Extract the (X, Y) coordinate from the center of the cell holding the provided text.  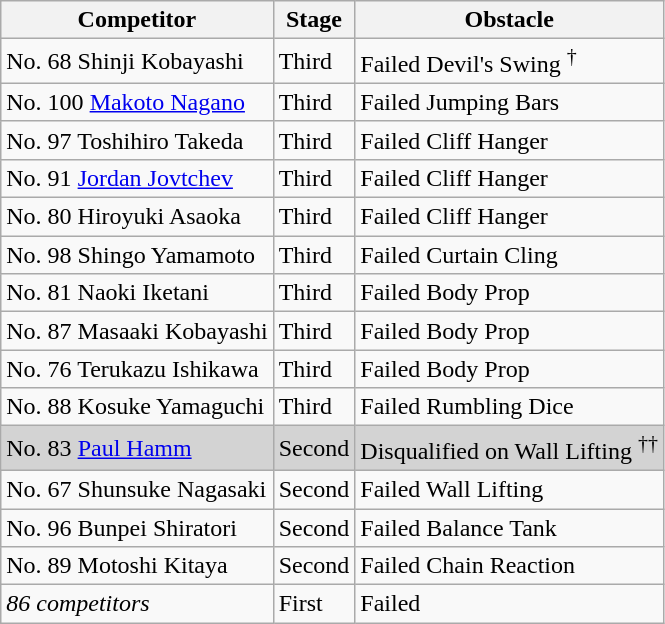
No. 80 Hiroyuki Asaoka (137, 217)
No. 88 Kosuke Yamaguchi (137, 407)
No. 98 Shingo Yamamoto (137, 255)
No. 91 Jordan Jovtchev (137, 178)
Competitor (137, 20)
Failed Rumbling Dice (510, 407)
No. 96 Bunpei Shiratori (137, 528)
Failed Devil's Swing † (510, 62)
First (314, 604)
No. 81 Naoki Iketani (137, 293)
Disqualified on Wall Lifting †† (510, 448)
Failed (510, 604)
No. 83 Paul Hamm (137, 448)
No. 100 Makoto Nagano (137, 102)
86 competitors (137, 604)
Failed Curtain Cling (510, 255)
Failed Jumping Bars (510, 102)
Failed Wall Lifting (510, 489)
No. 68 Shinji Kobayashi (137, 62)
No. 76 Terukazu Ishikawa (137, 369)
No. 89 Motoshi Kitaya (137, 566)
No. 67 Shunsuke Nagasaki (137, 489)
Failed Chain Reaction (510, 566)
Obstacle (510, 20)
Failed Balance Tank (510, 528)
No. 97 Toshihiro Takeda (137, 140)
No. 87 Masaaki Kobayashi (137, 331)
Stage (314, 20)
